Pinpoint the cell where the given text exists, returning its [x, y] midpoint coordinate. 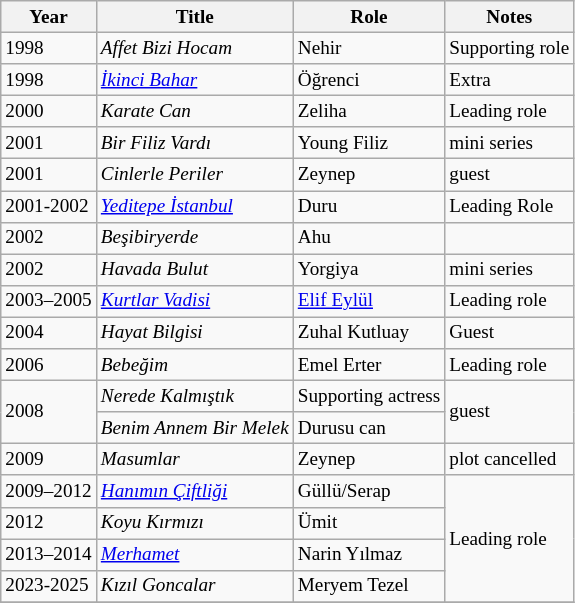
Guest [510, 333]
Role [369, 17]
Hayat Bilgisi [194, 333]
Meryem Tezel [369, 586]
Kurtlar Vadisi [194, 301]
Young Filiz [369, 143]
Elif Eylül [369, 301]
2023-2025 [49, 586]
Zuhal Kutluay [369, 333]
Masumlar [194, 460]
Supporting actress [369, 396]
Hanımın Çiftliği [194, 491]
Havada Bulut [194, 270]
Nerede Kalmıştık [194, 396]
Cinlerle Periler [194, 175]
Year [49, 17]
plot cancelled [510, 460]
Title [194, 17]
Benim Annem Bir Melek [194, 428]
Yorgiya [369, 270]
Durusu can [369, 428]
Kızıl Goncalar [194, 586]
2008 [49, 412]
Yeditepe İstanbul [194, 206]
2000 [49, 111]
2009–2012 [49, 491]
Extra [510, 80]
Bebeğim [194, 365]
2006 [49, 365]
Narin Yılmaz [369, 554]
Zeliha [369, 111]
Affet Bizi Hocam [194, 48]
2009 [49, 460]
İkinci Bahar [194, 80]
Ümit [369, 523]
Öğrenci [369, 80]
Güllü/Serap [369, 491]
Notes [510, 17]
Emel Erter [369, 365]
Karate Can [194, 111]
Supporting role [510, 48]
2012 [49, 523]
Merhamet [194, 554]
Bir Filiz Vardı [194, 143]
Nehir [369, 48]
Duru [369, 206]
2004 [49, 333]
2013–2014 [49, 554]
Leading Role [510, 206]
2003–2005 [49, 301]
Koyu Kırmızı [194, 523]
2001-2002 [49, 206]
Beşibiryerde [194, 238]
Ahu [369, 238]
